Capture the cell that displays the provided text and extract its (X, Y) central coordinate. 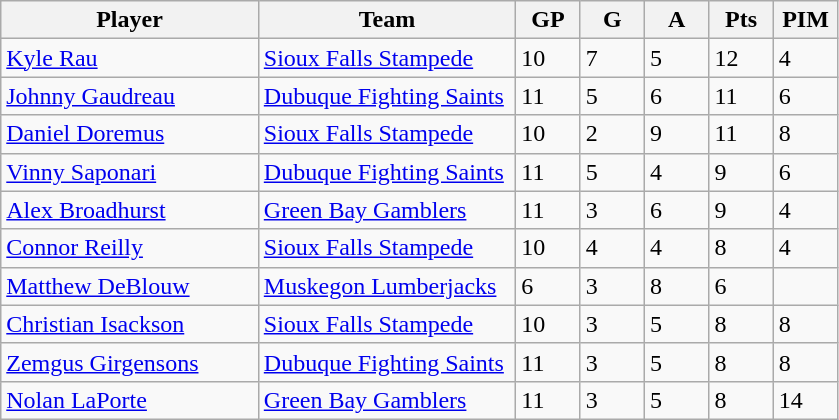
Matthew DeBlouw (130, 286)
Nolan LaPorte (130, 400)
14 (805, 400)
12 (741, 58)
Player (130, 20)
G (612, 20)
Daniel Doremus (130, 134)
Pts (741, 20)
Zemgus Girgensons (130, 362)
Alex Broadhurst (130, 210)
PIM (805, 20)
Team (387, 20)
A (677, 20)
GP (548, 20)
7 (612, 58)
Kyle Rau (130, 58)
2 (612, 134)
Connor Reilly (130, 248)
Johnny Gaudreau (130, 96)
Christian Isackson (130, 324)
Vinny Saponari (130, 172)
Muskegon Lumberjacks (387, 286)
